Determine the (X, Y) coordinate at the center of the cell enclosing the given text.  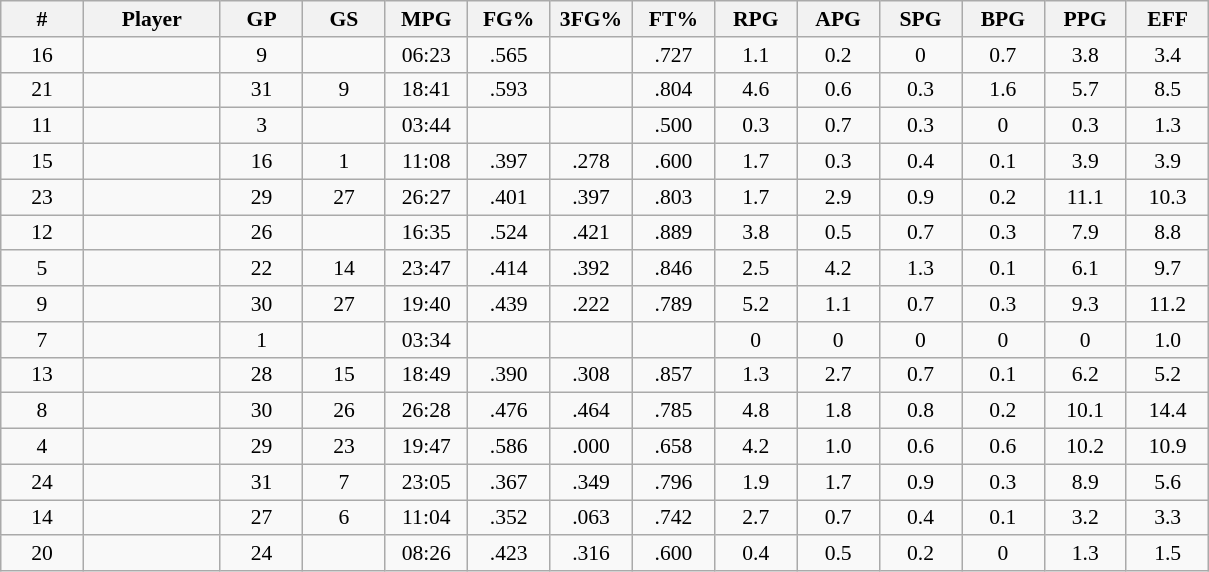
.727 (673, 55)
.401 (508, 197)
RPG (756, 19)
21 (42, 90)
5 (42, 269)
.000 (591, 447)
12 (42, 233)
.500 (673, 126)
.586 (508, 447)
.476 (508, 411)
.278 (591, 162)
23:47 (426, 269)
10.1 (1085, 411)
.742 (673, 518)
3 (261, 126)
03:34 (426, 340)
9.3 (1085, 304)
.789 (673, 304)
7.9 (1085, 233)
.804 (673, 90)
GS (344, 19)
08:26 (426, 554)
.352 (508, 518)
.316 (591, 554)
0.8 (920, 411)
4.6 (756, 90)
8.8 (1168, 233)
.390 (508, 375)
3.4 (1168, 55)
6.1 (1085, 269)
6 (344, 518)
13 (42, 375)
10.9 (1168, 447)
10.3 (1168, 197)
8.5 (1168, 90)
.524 (508, 233)
11.2 (1168, 304)
.308 (591, 375)
.367 (508, 482)
1.9 (756, 482)
6.2 (1085, 375)
APG (838, 19)
.392 (591, 269)
MPG (426, 19)
.796 (673, 482)
SPG (920, 19)
20 (42, 554)
.658 (673, 447)
4 (42, 447)
.439 (508, 304)
5.6 (1168, 482)
4.8 (756, 411)
19:47 (426, 447)
3FG% (591, 19)
26:27 (426, 197)
11.1 (1085, 197)
9.7 (1168, 269)
11 (42, 126)
14.4 (1168, 411)
PPG (1085, 19)
.593 (508, 90)
16:35 (426, 233)
.846 (673, 269)
11:04 (426, 518)
19:40 (426, 304)
.785 (673, 411)
FT% (673, 19)
3.3 (1168, 518)
23:05 (426, 482)
3.2 (1085, 518)
.803 (673, 197)
26:28 (426, 411)
18:41 (426, 90)
06:23 (426, 55)
11:08 (426, 162)
22 (261, 269)
03:44 (426, 126)
.464 (591, 411)
2.5 (756, 269)
8.9 (1085, 482)
.565 (508, 55)
.414 (508, 269)
1.8 (838, 411)
2.9 (838, 197)
.423 (508, 554)
8 (42, 411)
# (42, 19)
.857 (673, 375)
BPG (1003, 19)
FG% (508, 19)
Player (152, 19)
.889 (673, 233)
GP (261, 19)
.063 (591, 518)
18:49 (426, 375)
1.5 (1168, 554)
1.6 (1003, 90)
.349 (591, 482)
10.2 (1085, 447)
5.7 (1085, 90)
.222 (591, 304)
EFF (1168, 19)
28 (261, 375)
.421 (591, 233)
